Output the [X, Y] coordinate of the center of the cell containing the given text.  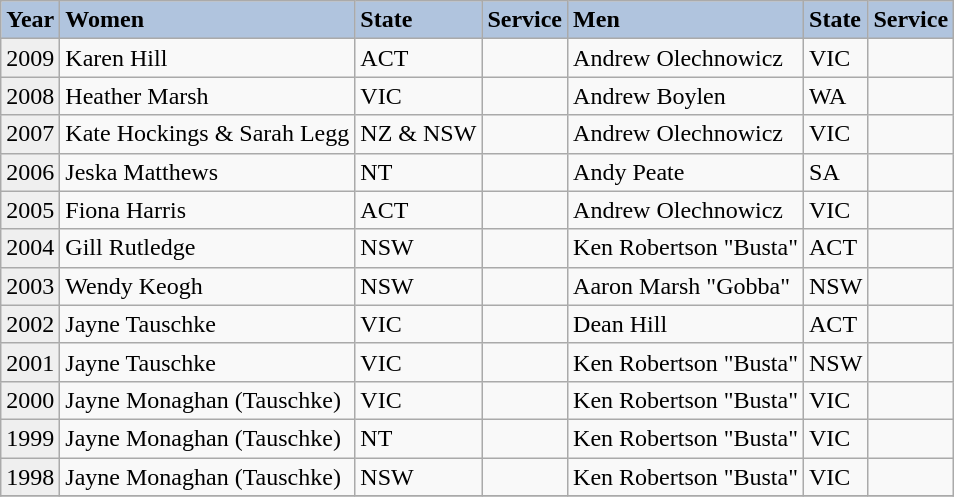
Jeska Matthews [208, 172]
Year [30, 20]
WA [836, 96]
2004 [30, 248]
Kate Hockings & Sarah Legg [208, 134]
2003 [30, 286]
Dean Hill [686, 324]
Aaron Marsh "Gobba" [686, 286]
Karen Hill [208, 58]
SA [836, 172]
1999 [30, 438]
Andrew Boylen [686, 96]
2009 [30, 58]
2008 [30, 96]
1998 [30, 477]
Heather Marsh [208, 96]
Fiona Harris [208, 210]
Wendy Keogh [208, 286]
2005 [30, 210]
NZ & NSW [418, 134]
Men [686, 20]
2006 [30, 172]
2007 [30, 134]
2002 [30, 324]
Andy Peate [686, 172]
2000 [30, 400]
Gill Rutledge [208, 248]
Women [208, 20]
2001 [30, 362]
